Detect which cell encompasses the target text, then output its [X, Y] center coordinate. 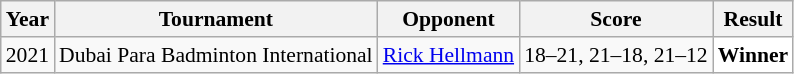
Dubai Para Badminton International [216, 55]
Rick Hellmann [448, 55]
Year [28, 19]
Opponent [448, 19]
Result [754, 19]
Tournament [216, 19]
Winner [754, 55]
Score [616, 19]
18–21, 21–18, 21–12 [616, 55]
2021 [28, 55]
